Output the (X, Y) coordinate of the center of the cell containing the given text.  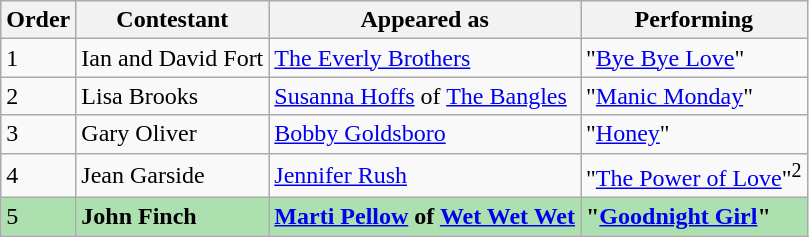
The Everly Brothers (425, 58)
Performing (694, 20)
Bobby Goldsboro (425, 134)
Jennifer Rush (425, 176)
Gary Oliver (172, 134)
John Finch (172, 217)
Lisa Brooks (172, 96)
1 (38, 58)
Order (38, 20)
"Manic Monday" (694, 96)
"The Power of Love"2 (694, 176)
"Goodnight Girl" (694, 217)
Jean Garside (172, 176)
5 (38, 217)
"Bye Bye Love" (694, 58)
4 (38, 176)
"Honey" (694, 134)
Marti Pellow of Wet Wet Wet (425, 217)
Susanna Hoffs of The Bangles (425, 96)
Contestant (172, 20)
Appeared as (425, 20)
2 (38, 96)
Ian and David Fort (172, 58)
3 (38, 134)
